Find where the given text appears and provide that cell's center as [X, Y] coordinate. 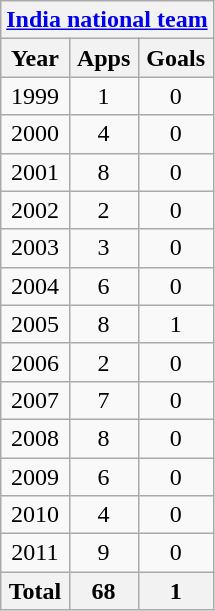
2001 [35, 172]
9 [104, 553]
68 [104, 591]
2009 [35, 477]
2007 [35, 400]
2003 [35, 248]
2006 [35, 362]
Year [35, 58]
2011 [35, 553]
2000 [35, 134]
3 [104, 248]
1999 [35, 96]
2010 [35, 515]
7 [104, 400]
Apps [104, 58]
2008 [35, 438]
2004 [35, 286]
India national team [107, 20]
Goals [176, 58]
2005 [35, 324]
Total [35, 591]
2002 [35, 210]
